Search for the cell housing the specified text and yield its [X, Y] center coordinate. 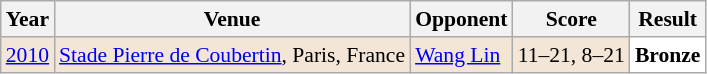
Venue [232, 19]
11–21, 8–21 [572, 55]
Opponent [462, 19]
Score [572, 19]
Bronze [668, 55]
2010 [28, 55]
Year [28, 19]
Wang Lin [462, 55]
Stade Pierre de Coubertin, Paris, France [232, 55]
Result [668, 19]
